Identify which cell holds the provided text, then report its (x, y) central coordinate. 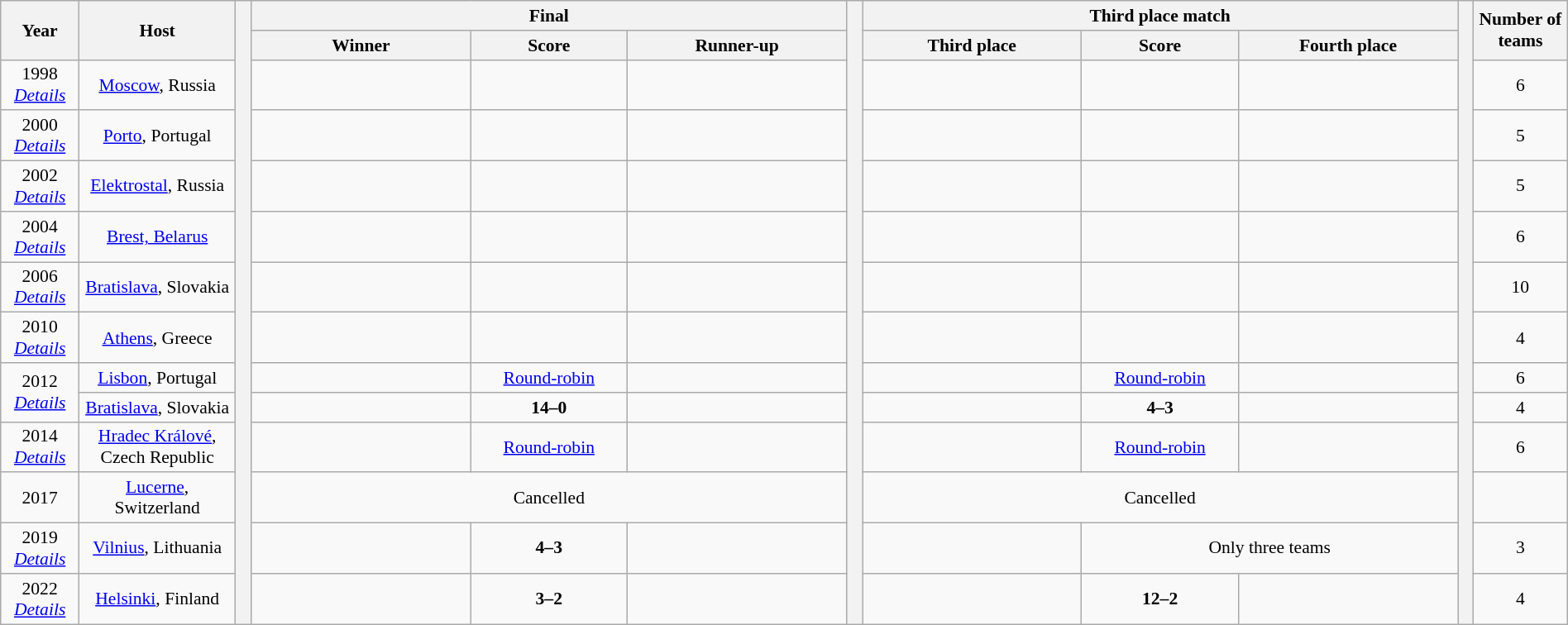
Year (40, 30)
Runner-up (738, 45)
Brest, Belarus (157, 236)
Final (549, 16)
2017 (40, 498)
Helsinki, Finland (157, 599)
Porto, Portugal (157, 136)
Number of teams (1520, 30)
Third place (973, 45)
2022Details (40, 599)
14–0 (549, 408)
2000Details (40, 136)
12–2 (1159, 599)
Lucerne, Switzerland (157, 498)
2019Details (40, 549)
Elektrostal, Russia (157, 187)
Moscow, Russia (157, 84)
Lisbon, Portugal (157, 378)
2012Details (40, 392)
Host (157, 30)
1998Details (40, 84)
Third place match (1160, 16)
Winner (361, 45)
2014Details (40, 446)
2010Details (40, 337)
2002Details (40, 187)
10 (1520, 288)
Only three teams (1270, 549)
Athens, Greece (157, 337)
2004Details (40, 236)
3 (1520, 549)
Vilnius, Lithuania (157, 549)
Fourth place (1348, 45)
2006Details (40, 288)
3–2 (549, 599)
Hradec Králové, Czech Republic (157, 446)
